Capture the cell that displays the provided text and extract its (x, y) central coordinate. 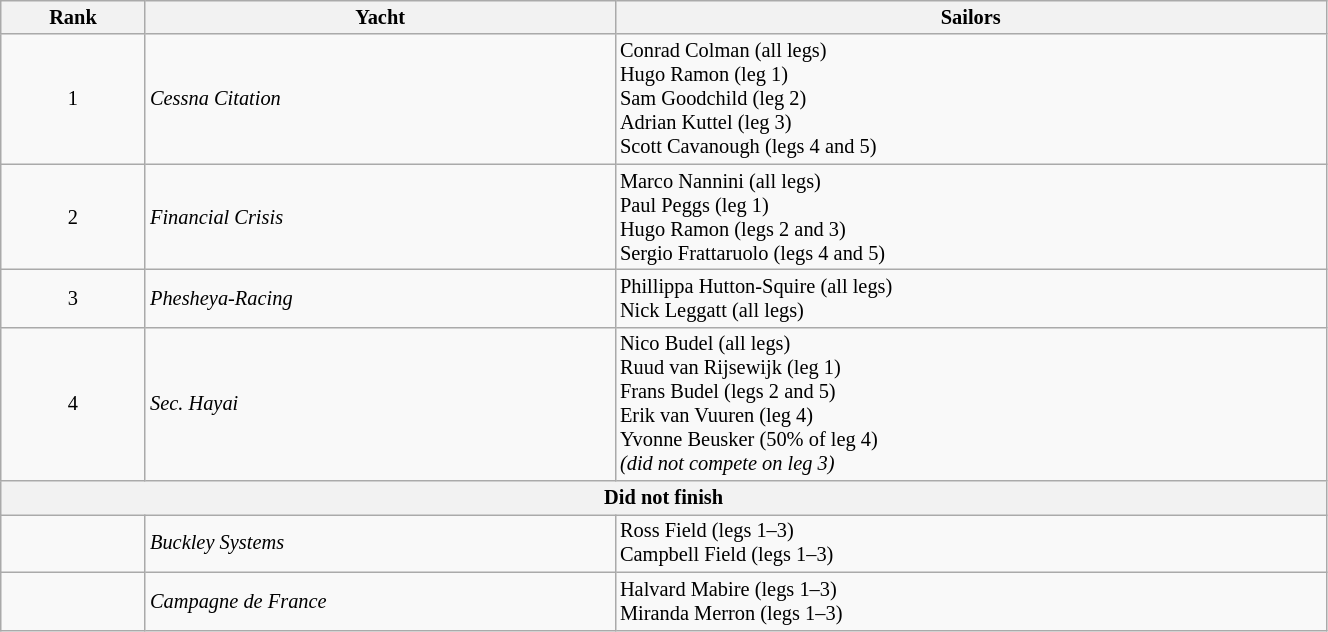
Did not finish (664, 498)
Financial Crisis (380, 217)
Phillippa Hutton-Squire (all legs) Nick Leggatt (all legs) (970, 298)
Ross Field (legs 1–3) Campbell Field (legs 1–3) (970, 543)
Conrad Colman (all legs) Hugo Ramon (leg 1) Sam Goodchild (leg 2) Adrian Kuttel (leg 3) Scott Cavanough (legs 4 and 5) (970, 99)
Campagne de France (380, 601)
Sec. Hayai (380, 404)
3 (73, 298)
Buckley Systems (380, 543)
Halvard Mabire (legs 1–3) Miranda Merron (legs 1–3) (970, 601)
Cessna Citation (380, 99)
1 (73, 99)
Yacht (380, 17)
Rank (73, 17)
2 (73, 217)
Marco Nannini (all legs) Paul Peggs (leg 1) Hugo Ramon (legs 2 and 3) Sergio Frattaruolo (legs 4 and 5) (970, 217)
Sailors (970, 17)
4 (73, 404)
Phesheya-Racing (380, 298)
